Determine the [x, y] coordinate at the center of the cell enclosing the given text.  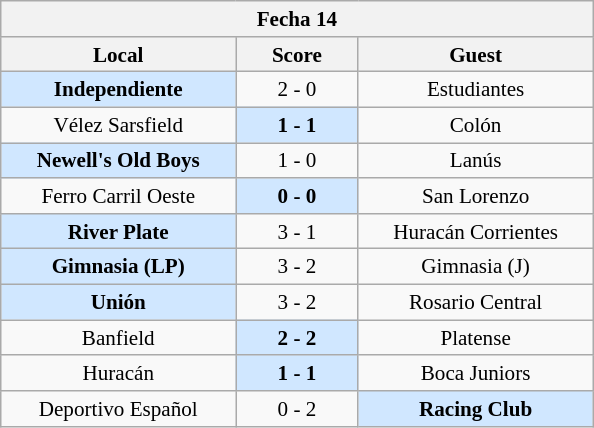
Lanús [476, 160]
Ferro Carril Oeste [118, 196]
Unión [118, 302]
Independiente [118, 90]
Huracán Corrientes [476, 230]
Huracán [118, 372]
3 - 1 [297, 230]
Colón [476, 124]
1 - 0 [297, 160]
San Lorenzo [476, 196]
River Plate [118, 230]
2 - 2 [297, 338]
0 - 0 [297, 196]
2 - 0 [297, 90]
Newell's Old Boys [118, 160]
Boca Juniors [476, 372]
Estudiantes [476, 90]
Fecha 14 [297, 18]
Gimnasia (LP) [118, 266]
Rosario Central [476, 302]
Score [297, 54]
0 - 2 [297, 408]
Guest [476, 54]
Vélez Sarsfield [118, 124]
Local [118, 54]
Gimnasia (J) [476, 266]
Deportivo Español [118, 408]
Racing Club [476, 408]
Banfield [118, 338]
Platense [476, 338]
